From the cell containing the given text, extract its center point as [x, y] coordinate. 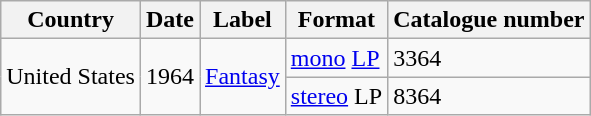
United States [71, 77]
Catalogue number [489, 20]
Format [336, 20]
8364 [489, 96]
Country [71, 20]
mono LP [336, 58]
stereo LP [336, 96]
Fantasy [243, 77]
Date [170, 20]
1964 [170, 77]
Label [243, 20]
3364 [489, 58]
